Find where the given text appears and provide that cell's center as (X, Y) coordinate. 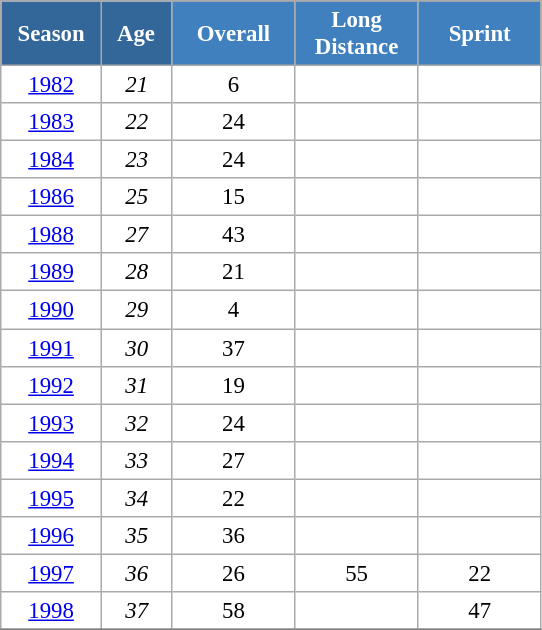
19 (234, 385)
1996 (52, 536)
58 (234, 611)
15 (234, 197)
Long Distance (356, 34)
1992 (52, 385)
1997 (52, 573)
1982 (52, 85)
25 (136, 197)
1984 (52, 160)
1994 (52, 460)
1995 (52, 498)
1983 (52, 122)
34 (136, 498)
4 (234, 310)
1990 (52, 310)
Season (52, 34)
1989 (52, 273)
Age (136, 34)
1998 (52, 611)
55 (356, 573)
31 (136, 385)
6 (234, 85)
32 (136, 423)
26 (234, 573)
23 (136, 160)
33 (136, 460)
43 (234, 235)
35 (136, 536)
47 (480, 611)
Overall (234, 34)
28 (136, 273)
1986 (52, 197)
Sprint (480, 34)
30 (136, 348)
1988 (52, 235)
29 (136, 310)
1991 (52, 348)
1993 (52, 423)
